Output the (x, y) coordinate of the center of the cell containing the given text.  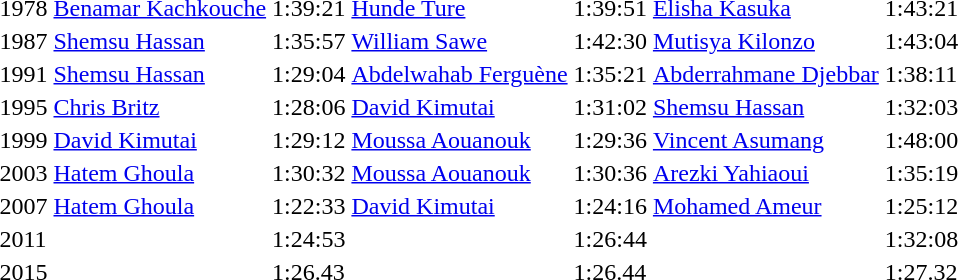
1:31:02 (610, 107)
1:24:53 (309, 239)
Chris Britz (160, 107)
1:22:33 (309, 206)
William Sawe (460, 41)
1:29:36 (610, 140)
Vincent Asumang (766, 140)
1:29:12 (309, 140)
1:30:32 (309, 173)
1:29:04 (309, 74)
1:35:21 (610, 74)
1:24:16 (610, 206)
1:30:36 (610, 173)
Arezki Yahiaoui (766, 173)
Abderrahmane Djebbar (766, 74)
Mohamed Ameur (766, 206)
1:28:06 (309, 107)
Abdelwahab Ferguène (460, 74)
Mutisya Kilonzo (766, 41)
1:26:44 (610, 239)
1:42:30 (610, 41)
1:35:57 (309, 41)
